Identify which cell holds the provided text, then report its (X, Y) central coordinate. 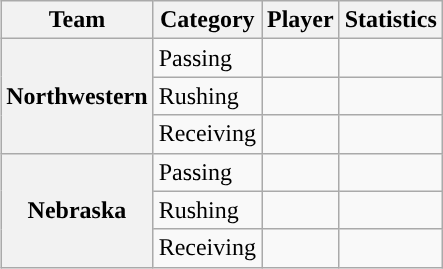
Statistics (390, 20)
Team (77, 20)
Player (301, 20)
Category (207, 20)
Northwestern (77, 96)
Nebraska (77, 210)
